Pinpoint the cell where the given text exists, returning its [X, Y] midpoint coordinate. 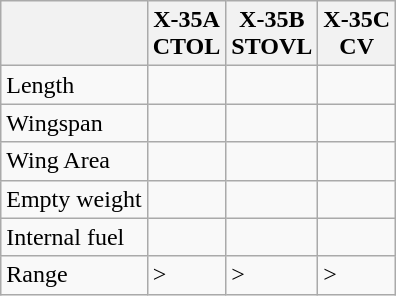
X-35CCV [357, 34]
Wing Area [74, 161]
Range [74, 275]
X-35ACTOL [186, 34]
Wingspan [74, 123]
Empty weight [74, 199]
Internal fuel [74, 237]
Length [74, 85]
X-35BSTOVL [272, 34]
